Provide the (X, Y) coordinate of the cell's center where the given text is located.  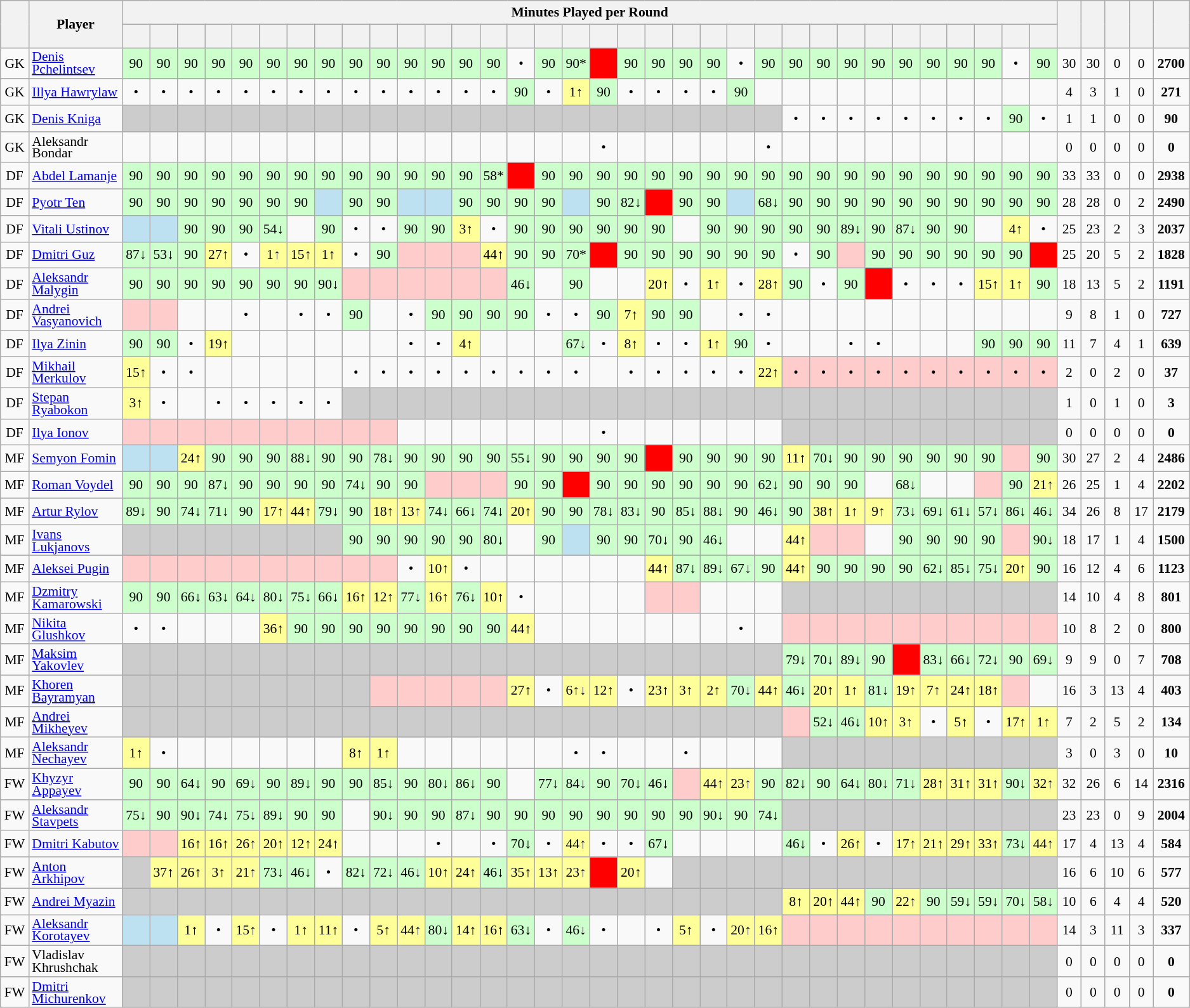
Nikita Glushkov (75, 629)
34 (1069, 512)
14↑ (466, 930)
2↑ (713, 691)
Khoren Bayramyan (75, 691)
2700 (1172, 63)
2004 (1172, 816)
Dmitri Kabutov (75, 844)
Andrei Mikheyev (75, 722)
727 (1172, 315)
58↓ (1043, 901)
1191 (1172, 284)
Ilya Ionov (75, 433)
Aleksandr Bondar (75, 147)
577 (1172, 873)
32↑ (1043, 784)
70* (576, 255)
Khyzyr Appayev (75, 784)
37 (1172, 373)
55↓ (520, 459)
33↑ (989, 844)
Ivans Lukjanovs (75, 540)
639 (1172, 344)
Mikhail Merkulov (75, 373)
2202 (1172, 485)
52↓ (824, 722)
Player (75, 24)
1123 (1172, 569)
801 (1172, 598)
Maksim Yakovlev (75, 660)
Aleksei Pugin (75, 569)
2490 (1172, 202)
1828 (1172, 255)
Vitali Ustinov (75, 229)
Vladislav Khrushchak (75, 962)
32 (1069, 784)
81↓ (878, 691)
90* (576, 63)
Aleksandr Stavpets (75, 816)
Ilya Zinin (75, 344)
Stepan Ryabokon (75, 403)
37↑ (164, 873)
2486 (1172, 459)
Dzmitry Kamarowski (75, 598)
Abdel Lamanje (75, 176)
6↑↓ (576, 691)
337 (1172, 930)
Andrei Vasyanovich (75, 315)
54↓ (273, 229)
9↑ (878, 512)
76↓ (466, 598)
53↓ (164, 255)
57↓ (989, 512)
134 (1172, 722)
Anton Arkhipov (75, 873)
2938 (1172, 176)
1500 (1172, 540)
27 (1093, 459)
Aleksandr Nechayev (75, 754)
2179 (1172, 512)
38↑ (824, 512)
12 (1093, 569)
29↑ (961, 844)
20 (1093, 255)
Andrei Myazin (75, 901)
708 (1172, 660)
Denis Pchelintsev (75, 63)
35↑ (520, 873)
Semyon Fomin (75, 459)
Minutes Played per Round (590, 13)
Dmitri Michurenkov (75, 992)
Denis Kniga (75, 119)
Aleksandr Malygin (75, 284)
Artur Rylov (75, 512)
2037 (1172, 229)
Illya Hawrylaw (75, 92)
Roman Voydel (75, 485)
61↓ (961, 512)
58* (494, 176)
84↓ (576, 784)
2316 (1172, 784)
36↑ (273, 629)
403 (1172, 691)
Pyotr Ten (75, 202)
271 (1172, 92)
520 (1172, 901)
584 (1172, 844)
800 (1172, 629)
Dmitri Guz (75, 255)
Aleksandr Korotayev (75, 930)
